Output the [X, Y] coordinate of the center of the cell containing the given text.  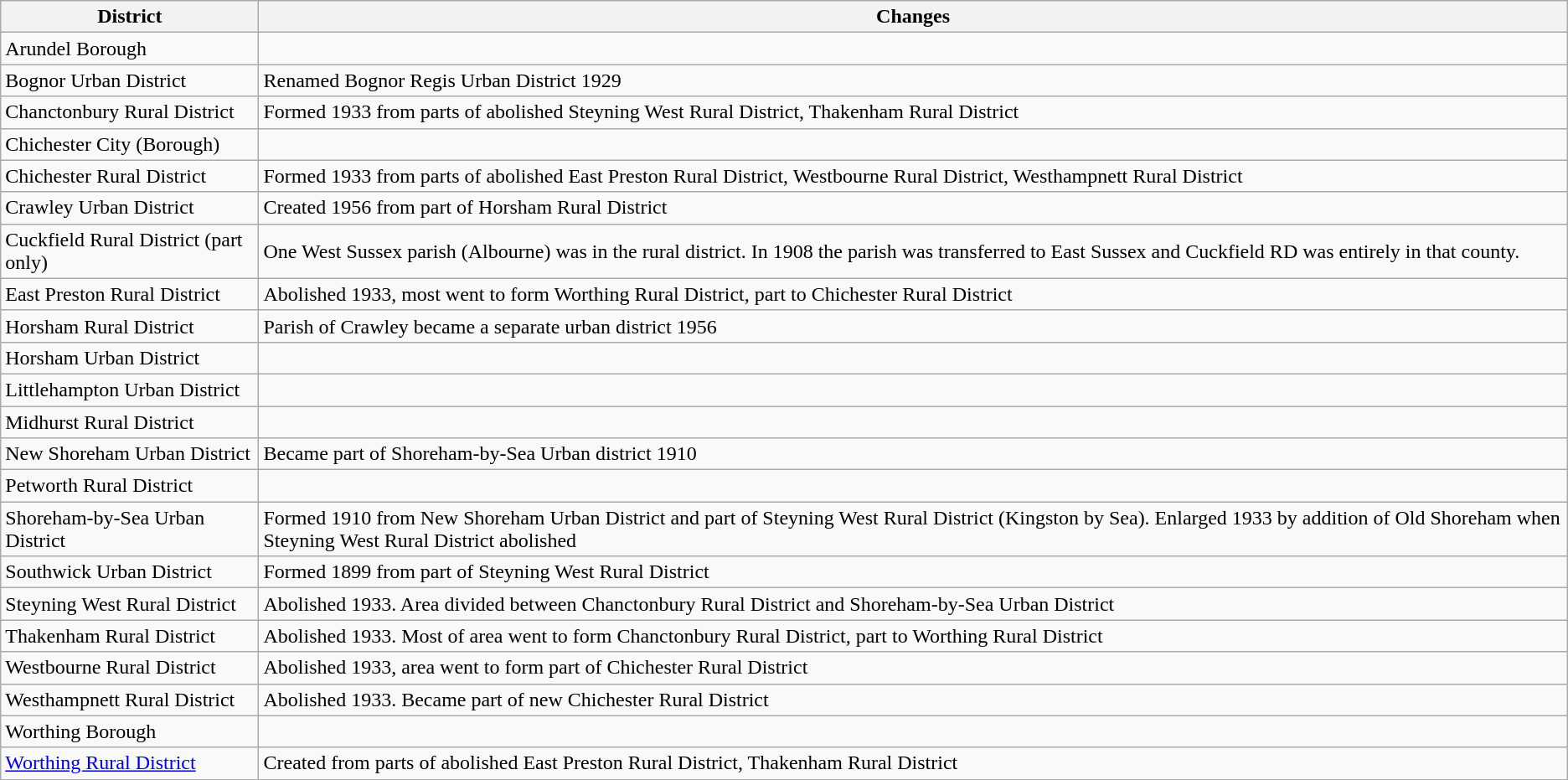
Arundel Borough [130, 49]
Formed 1933 from parts of abolished East Preston Rural District, Westbourne Rural District, Westhampnett Rural District [913, 176]
Worthing Rural District [130, 763]
Became part of Shoreham-by-Sea Urban district 1910 [913, 454]
Abolished 1933. Area divided between Chanctonbury Rural District and Shoreham-by-Sea Urban District [913, 604]
Bognor Urban District [130, 80]
Steyning West Rural District [130, 604]
Abolished 1933. Became part of new Chichester Rural District [913, 700]
Chichester Rural District [130, 176]
Abolished 1933, area went to form part of Chichester Rural District [913, 668]
Shoreham-by-Sea Urban District [130, 529]
Formed 1933 from parts of abolished Steyning West Rural District, Thakenham Rural District [913, 112]
Crawley Urban District [130, 208]
Midhurst Rural District [130, 421]
Cuckfield Rural District (part only) [130, 251]
Created from parts of abolished East Preston Rural District, Thakenham Rural District [913, 763]
New Shoreham Urban District [130, 454]
Chanctonbury Rural District [130, 112]
Chichester City (Borough) [130, 144]
Horsham Rural District [130, 326]
Westbourne Rural District [130, 668]
Abolished 1933. Most of area went to form Chanctonbury Rural District, part to Worthing Rural District [913, 636]
Southwick Urban District [130, 572]
Littlehampton Urban District [130, 390]
Worthing Borough [130, 731]
District [130, 17]
Renamed Bognor Regis Urban District 1929 [913, 80]
Westhampnett Rural District [130, 700]
Created 1956 from part of Horsham Rural District [913, 208]
Abolished 1933, most went to form Worthing Rural District, part to Chichester Rural District [913, 294]
East Preston Rural District [130, 294]
Changes [913, 17]
Formed 1899 from part of Steyning West Rural District [913, 572]
Petworth Rural District [130, 486]
Thakenham Rural District [130, 636]
Parish of Crawley became a separate urban district 1956 [913, 326]
Horsham Urban District [130, 358]
